Return the (x, y) coordinate for the center point of the cell that contains the specified text.  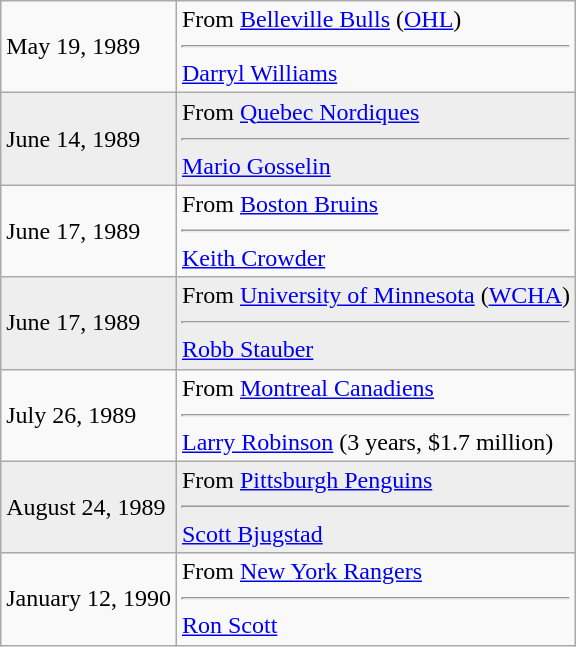
From New York RangersRon Scott (376, 599)
From Montreal CanadiensLarry Robinson (3 years, $1.7 million) (376, 415)
January 12, 1990 (89, 599)
From Belleville Bulls (OHL)Darryl Williams (376, 47)
From Quebec NordiquesMario Gosselin (376, 139)
June 14, 1989 (89, 139)
August 24, 1989 (89, 507)
From University of Minnesota (WCHA)Robb Stauber (376, 323)
From Boston BruinsKeith Crowder (376, 231)
From Pittsburgh PenguinsScott Bjugstad (376, 507)
May 19, 1989 (89, 47)
July 26, 1989 (89, 415)
